Search for the cell housing the specified text and yield its [X, Y] center coordinate. 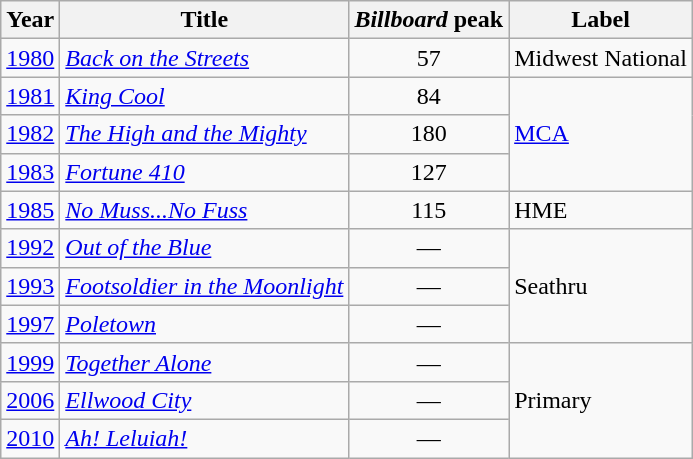
Back on the Streets [204, 58]
No Muss...No Fuss [204, 210]
2010 [30, 438]
1983 [30, 172]
Year [30, 20]
Footsoldier in the Moonlight [204, 286]
The High and the Mighty [204, 134]
Primary [601, 400]
2006 [30, 400]
115 [429, 210]
Billboard peak [429, 20]
Midwest National [601, 58]
1981 [30, 96]
Fortune 410 [204, 172]
1985 [30, 210]
1997 [30, 324]
Ellwood City [204, 400]
1992 [30, 248]
1999 [30, 362]
MCA [601, 134]
Title [204, 20]
Seathru [601, 286]
Out of the Blue [204, 248]
Label [601, 20]
Ah! Leluiah! [204, 438]
HME [601, 210]
Poletown [204, 324]
Together Alone [204, 362]
84 [429, 96]
127 [429, 172]
180 [429, 134]
57 [429, 58]
King Cool [204, 96]
1993 [30, 286]
1980 [30, 58]
1982 [30, 134]
